Capture the cell that displays the provided text and extract its [x, y] central coordinate. 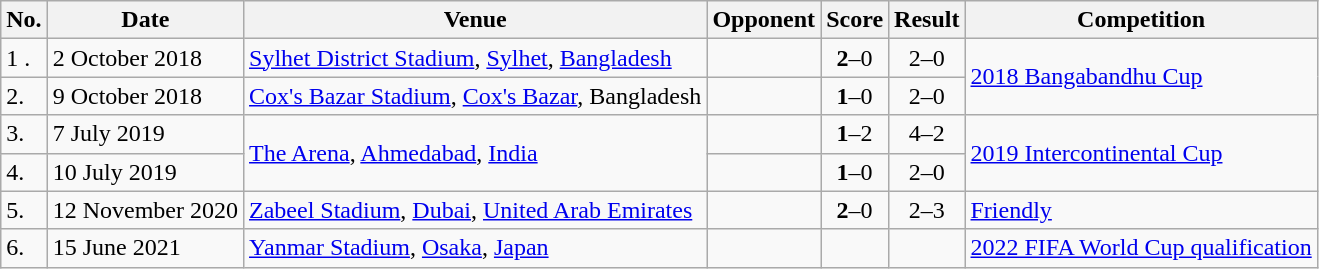
12 November 2020 [145, 210]
7 July 2019 [145, 134]
No. [24, 20]
1 . [24, 58]
The Arena, Ahmedabad, India [476, 153]
2022 FIFA World Cup qualification [1141, 248]
Cox's Bazar Stadium, Cox's Bazar, Bangladesh [476, 96]
10 July 2019 [145, 172]
Score [855, 20]
2018 Bangabandhu Cup [1141, 77]
Sylhet District Stadium, Sylhet, Bangladesh [476, 58]
6. [24, 248]
4–2 [927, 134]
Friendly [1141, 210]
15 June 2021 [145, 248]
Venue [476, 20]
9 October 2018 [145, 96]
Competition [1141, 20]
Zabeel Stadium, Dubai, United Arab Emirates [476, 210]
2019 Intercontinental Cup [1141, 153]
2. [24, 96]
2 October 2018 [145, 58]
4. [24, 172]
5. [24, 210]
Opponent [764, 20]
Yanmar Stadium, Osaka, Japan [476, 248]
2–3 [927, 210]
Date [145, 20]
1–2 [855, 134]
Result [927, 20]
3. [24, 134]
